Capture the cell that displays the provided text and extract its [x, y] central coordinate. 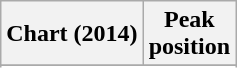
Peakposition [189, 34]
Chart (2014) [72, 34]
